Provide the [X, Y] coordinate of the cell's center where the given text is located.  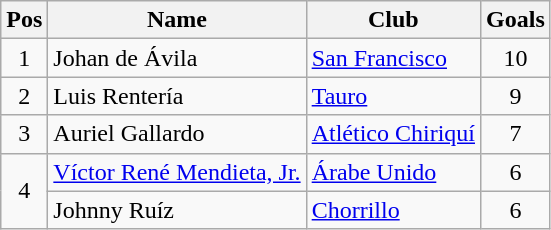
Chorrillo [393, 210]
Johnny Ruíz [177, 210]
3 [24, 134]
10 [516, 58]
Tauro [393, 96]
Goals [516, 20]
Pos [24, 20]
Árabe Unido [393, 172]
1 [24, 58]
Auriel Gallardo [177, 134]
San Francisco [393, 58]
Name [177, 20]
Club [393, 20]
2 [24, 96]
Luis Rentería [177, 96]
9 [516, 96]
7 [516, 134]
Víctor René Mendieta, Jr. [177, 172]
4 [24, 191]
Atlético Chiriquí [393, 134]
Johan de Ávila [177, 58]
